Determine the [X, Y] coordinate at the center of the cell enclosing the given text.  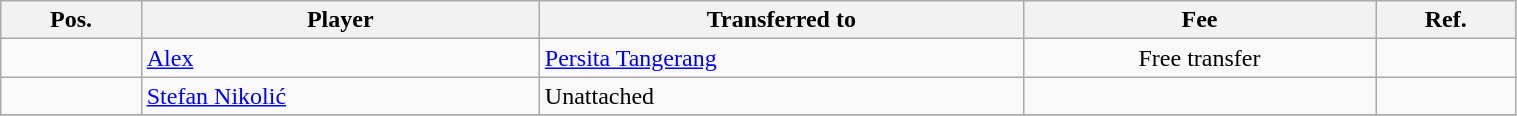
Transferred to [781, 20]
Alex [340, 58]
Ref. [1446, 20]
Fee [1199, 20]
Unattached [781, 96]
Pos. [71, 20]
Stefan Nikolić [340, 96]
Free transfer [1199, 58]
Player [340, 20]
Persita Tangerang [781, 58]
